Locate the cell with the specified text and output its [x, y] center coordinate. 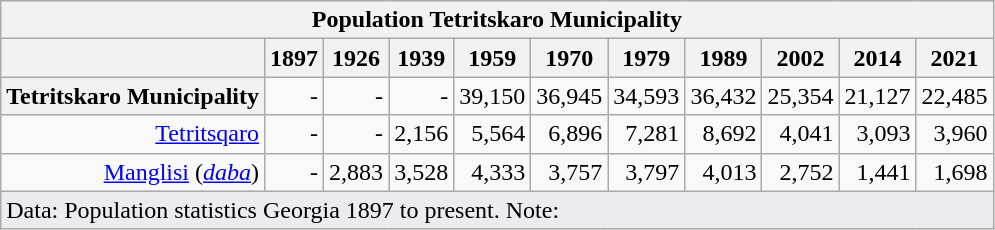
Data: Population statistics Georgia 1897 to present. Note: [497, 210]
36,945 [570, 96]
1926 [356, 58]
Tetritsqaro [133, 134]
8,692 [724, 134]
1,698 [954, 172]
2002 [800, 58]
3,528 [422, 172]
2014 [878, 58]
7,281 [646, 134]
36,432 [724, 96]
1939 [422, 58]
25,354 [800, 96]
1897 [294, 58]
2021 [954, 58]
22,485 [954, 96]
5,564 [492, 134]
6,896 [570, 134]
21,127 [878, 96]
1979 [646, 58]
4,041 [800, 134]
3,757 [570, 172]
1970 [570, 58]
39,150 [492, 96]
1,441 [878, 172]
1959 [492, 58]
2,156 [422, 134]
3,797 [646, 172]
Population Tetritskaro Municipality [497, 20]
4,333 [492, 172]
2,752 [800, 172]
3,960 [954, 134]
34,593 [646, 96]
Tetritskaro Municipality [133, 96]
4,013 [724, 172]
2,883 [356, 172]
1989 [724, 58]
Manglisi (daba) [133, 172]
3,093 [878, 134]
